Return [x, y] of the center of cell containing provided text 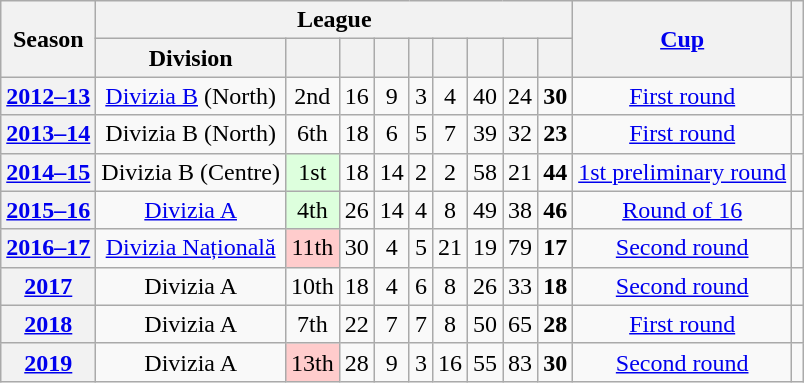
17 [556, 248]
7th [312, 324]
Division [191, 58]
40 [484, 96]
33 [520, 286]
55 [484, 362]
2015–16 [48, 210]
44 [556, 172]
38 [520, 210]
1st [312, 172]
19 [484, 248]
2013–14 [48, 134]
2nd [312, 96]
2016–17 [48, 248]
83 [520, 362]
2017 [48, 286]
2019 [48, 362]
58 [484, 172]
46 [556, 210]
49 [484, 210]
Round of 16 [682, 210]
13th [312, 362]
2012–13 [48, 96]
22 [356, 324]
2014–15 [48, 172]
23 [556, 134]
79 [520, 248]
Divizia B (Centre) [191, 172]
24 [520, 96]
Season [48, 39]
39 [484, 134]
50 [484, 324]
Divizia Națională [191, 248]
2018 [48, 324]
6th [312, 134]
65 [520, 324]
4th [312, 210]
10th [312, 286]
Cup [682, 39]
1st preliminary round [682, 172]
11th [312, 248]
32 [520, 134]
League [334, 20]
